Return (x, y) of the center of cell containing provided text 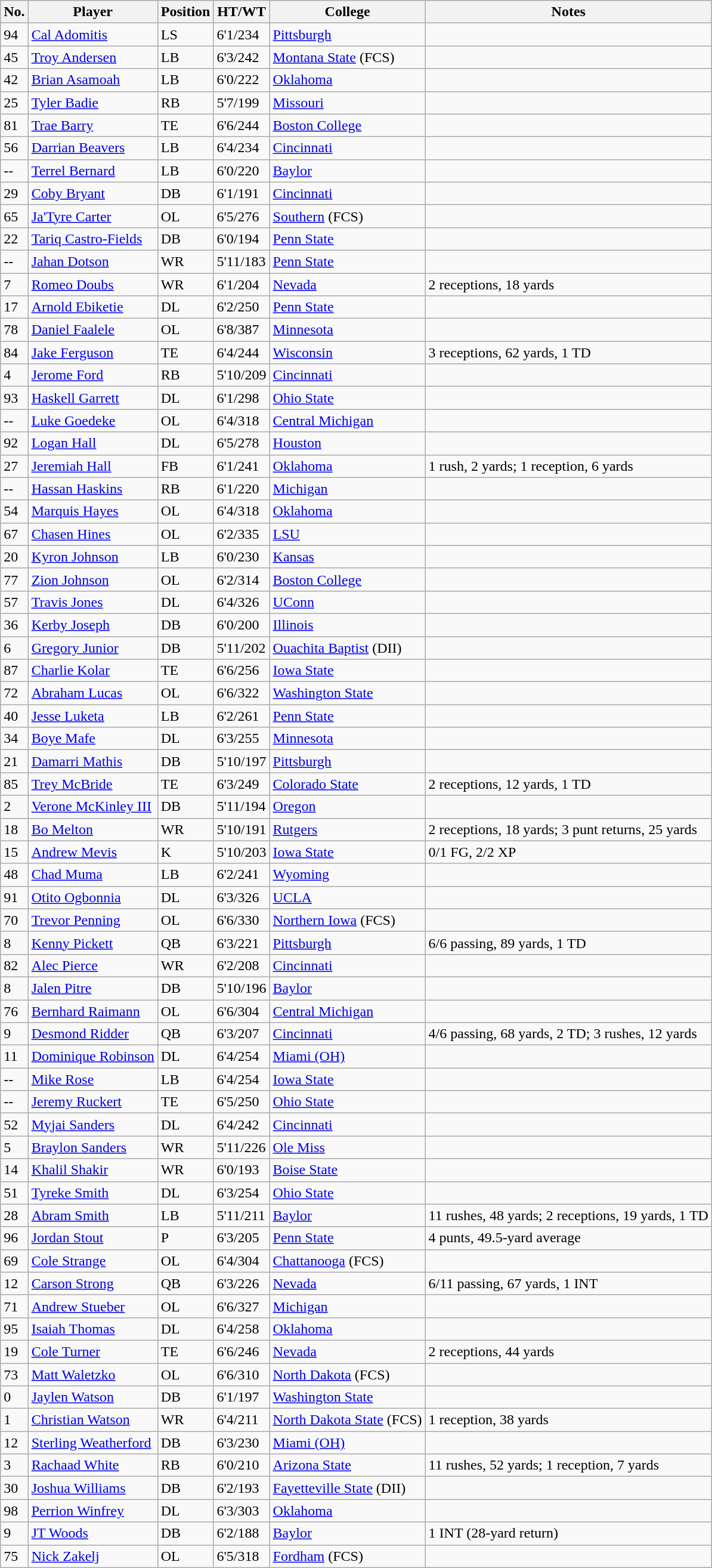
Logan Hall (93, 443)
Boye Mafe (93, 739)
40 (14, 716)
5'10/196 (242, 988)
Trey McBride (93, 784)
Jesse Luketa (93, 716)
Kenny Pickett (93, 943)
Position (185, 12)
6'4/304 (242, 1261)
College (347, 12)
Jalen Pitre (93, 988)
UConn (347, 602)
Jaylen Watson (93, 1397)
3 receptions, 62 yards, 1 TD (568, 353)
Perrion Winfrey (93, 1511)
92 (14, 443)
LSU (347, 534)
6'6/327 (242, 1306)
6'6/330 (242, 920)
5'11/211 (242, 1215)
11 (14, 1057)
5'10/197 (242, 761)
Isaiah Thomas (93, 1329)
6'4/326 (242, 602)
73 (14, 1374)
6'8/387 (242, 330)
6'5/250 (242, 1102)
Tyreke Smith (93, 1193)
29 (14, 193)
Ole Miss (347, 1147)
1 (14, 1420)
6'3/249 (242, 784)
Chad Muma (93, 875)
94 (14, 35)
30 (14, 1488)
17 (14, 307)
54 (14, 511)
Terrel Bernard (93, 171)
2 receptions, 18 yards; 3 punt returns, 25 yards (568, 829)
51 (14, 1193)
48 (14, 875)
Oregon (347, 807)
Jerome Ford (93, 375)
Verone McKinley III (93, 807)
Montana State (FCS) (347, 57)
76 (14, 1011)
2 (14, 807)
Jordan Stout (93, 1238)
95 (14, 1329)
Fordham (FCS) (347, 1556)
K (185, 852)
6'6/322 (242, 693)
1 reception, 38 yards (568, 1420)
Christian Watson (93, 1420)
70 (14, 920)
5'11/202 (242, 647)
Alec Pierce (93, 965)
2 receptions, 12 yards, 1 TD (568, 784)
Southern (FCS) (347, 216)
No. (14, 12)
Otito Ogbonnia (93, 897)
6'0/220 (242, 171)
4/6 passing, 68 yards, 2 TD; 3 rushes, 12 yards (568, 1034)
Jahan Dotson (93, 261)
6'4/244 (242, 353)
Notes (568, 12)
Tariq Castro-Fields (93, 239)
4 (14, 375)
6'3/230 (242, 1443)
Jeremiah Hall (93, 466)
Cole Strange (93, 1261)
20 (14, 557)
Gregory Junior (93, 647)
65 (14, 216)
Mike Rose (93, 1079)
6'2/188 (242, 1533)
Illinois (347, 625)
6'3/254 (242, 1193)
Trae Barry (93, 125)
3 (14, 1465)
6'1/204 (242, 285)
Andrew Stueber (93, 1306)
4 punts, 49.5-yard average (568, 1238)
6'0/194 (242, 239)
28 (14, 1215)
5'10/203 (242, 852)
98 (14, 1511)
81 (14, 125)
6/11 passing, 67 yards, 1 INT (568, 1283)
Missouri (347, 103)
Arizona State (347, 1465)
6'3/226 (242, 1283)
2 receptions, 44 yards (568, 1351)
6'0/200 (242, 625)
19 (14, 1351)
27 (14, 466)
6'1/197 (242, 1397)
6'2/241 (242, 875)
6'3/207 (242, 1034)
6'4/211 (242, 1420)
Trevor Penning (93, 920)
6'3/255 (242, 739)
Chasen Hines (93, 534)
Player (93, 12)
57 (14, 602)
25 (14, 103)
6'3/242 (242, 57)
Sterling Weatherford (93, 1443)
6'0/210 (242, 1465)
Cole Turner (93, 1351)
Wyoming (347, 875)
Luke Goedeke (93, 421)
Bo Melton (93, 829)
52 (14, 1125)
14 (14, 1170)
Kerby Joseph (93, 625)
71 (14, 1306)
6'6/256 (242, 671)
Abram Smith (93, 1215)
Joshua Williams (93, 1488)
FB (185, 466)
Kyron Johnson (93, 557)
Dominique Robinson (93, 1057)
6'1/298 (242, 398)
5 (14, 1147)
6'1/241 (242, 466)
6'2/314 (242, 579)
Arnold Ebiketie (93, 307)
5'11/226 (242, 1147)
Brian Asamoah (93, 80)
HT/WT (242, 12)
6'6/246 (242, 1351)
Zion Johnson (93, 579)
Khalil Shakir (93, 1170)
Jake Ferguson (93, 353)
69 (14, 1261)
2 receptions, 18 yards (568, 285)
22 (14, 239)
42 (14, 80)
0 (14, 1397)
6'2/193 (242, 1488)
34 (14, 739)
Haskell Garrett (93, 398)
6 (14, 647)
6'0/193 (242, 1170)
Myjai Sanders (93, 1125)
6'3/303 (242, 1511)
91 (14, 897)
P (185, 1238)
1 rush, 2 yards; 1 reception, 6 yards (568, 466)
96 (14, 1238)
0/1 FG, 2/2 XP (568, 852)
6'1/220 (242, 489)
UCLA (347, 897)
6'4/234 (242, 148)
6'0/230 (242, 557)
6'3/221 (242, 943)
LS (185, 35)
Damarri Mathis (93, 761)
78 (14, 330)
21 (14, 761)
77 (14, 579)
Cal Adomitis (93, 35)
Rachaad White (93, 1465)
7 (14, 285)
6'5/318 (242, 1556)
84 (14, 353)
1 INT (28-yard return) (568, 1533)
Charlie Kolar (93, 671)
5'11/194 (242, 807)
93 (14, 398)
6/6 passing, 89 yards, 1 TD (568, 943)
Romeo Doubs (93, 285)
Tyler Badie (93, 103)
Boise State (347, 1170)
Chattanooga (FCS) (347, 1261)
6'5/276 (242, 216)
Darrian Beavers (93, 148)
6'2/250 (242, 307)
Abraham Lucas (93, 693)
Braylon Sanders (93, 1147)
6'2/261 (242, 716)
45 (14, 57)
75 (14, 1556)
Ja'Tyre Carter (93, 216)
15 (14, 852)
36 (14, 625)
Bernhard Raimann (93, 1011)
5'7/199 (242, 103)
Andrew Mevis (93, 852)
11 rushes, 52 yards; 1 reception, 7 yards (568, 1465)
6'4/242 (242, 1125)
Ouachita Baptist (DII) (347, 647)
North Dakota State (FCS) (347, 1420)
6'6/304 (242, 1011)
Travis Jones (93, 602)
Kansas (347, 557)
Houston (347, 443)
JT Woods (93, 1533)
82 (14, 965)
Wisconsin (347, 353)
Troy Andersen (93, 57)
Daniel Faalele (93, 330)
11 rushes, 48 yards; 2 receptions, 19 yards, 1 TD (568, 1215)
Coby Bryant (93, 193)
18 (14, 829)
Colorado State (347, 784)
Rutgers (347, 829)
6'1/234 (242, 35)
6'5/278 (242, 443)
67 (14, 534)
North Dakota (FCS) (347, 1374)
6'3/205 (242, 1238)
72 (14, 693)
5'10/209 (242, 375)
Marquis Hayes (93, 511)
5'10/191 (242, 829)
6'6/244 (242, 125)
6'4/258 (242, 1329)
Nick Zakelj (93, 1556)
6'1/191 (242, 193)
5'11/183 (242, 261)
87 (14, 671)
56 (14, 148)
85 (14, 784)
6'0/222 (242, 80)
6'2/335 (242, 534)
6'6/310 (242, 1374)
Jeremy Ruckert (93, 1102)
Northern Iowa (FCS) (347, 920)
6'3/326 (242, 897)
6'2/208 (242, 965)
Hassan Haskins (93, 489)
Matt Waletzko (93, 1374)
Desmond Ridder (93, 1034)
Carson Strong (93, 1283)
Fayetteville State (DII) (347, 1488)
